Search for the cell housing the specified text and yield its (x, y) center coordinate. 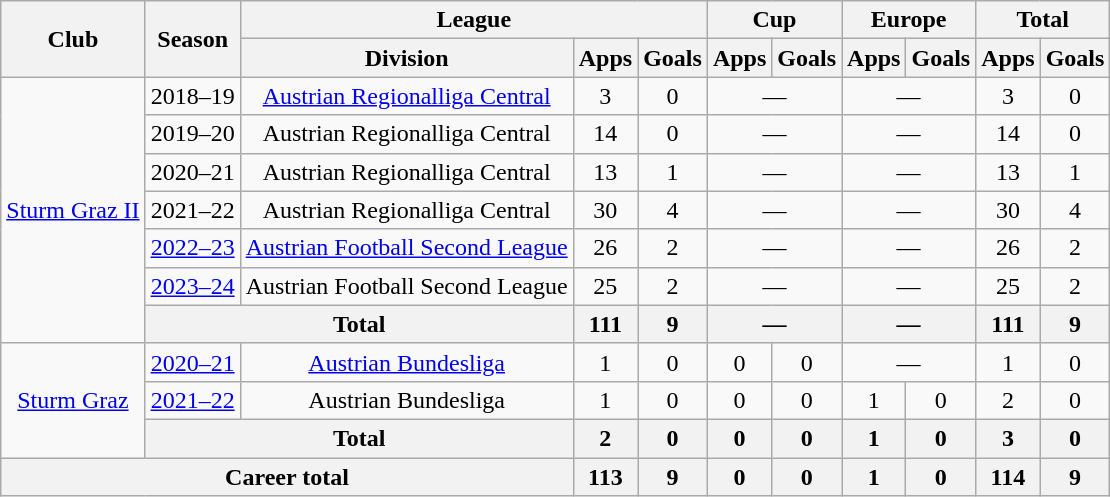
Europe (909, 20)
Sturm Graz (73, 400)
2018–19 (192, 96)
2019–20 (192, 134)
Sturm Graz II (73, 210)
Cup (774, 20)
Division (406, 58)
2023–24 (192, 286)
Career total (287, 477)
114 (1008, 477)
Club (73, 39)
2022–23 (192, 248)
Season (192, 39)
113 (605, 477)
League (474, 20)
